Scan for the cell matching the given text and deliver its [X, Y] coordinate at center. 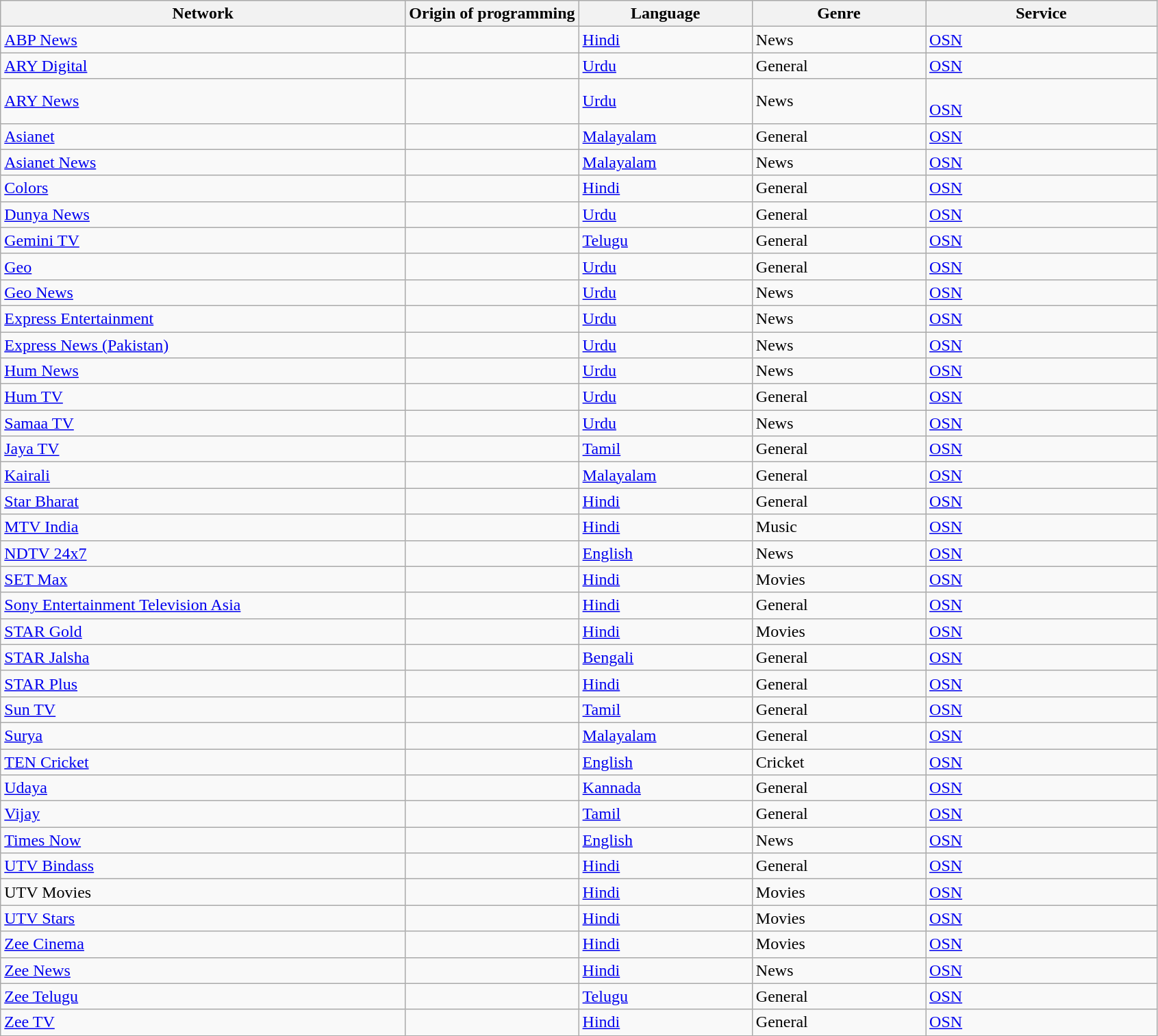
ARY News [203, 101]
Kannada [666, 788]
UTV Stars [203, 918]
Music [838, 527]
Express Entertainment [203, 318]
Surya [203, 735]
Times Now [203, 840]
Bengali [666, 657]
STAR Plus [203, 683]
NDTV 24x7 [203, 553]
Asianet News [203, 162]
Asianet [203, 136]
Network [203, 14]
Geo News [203, 292]
Zee Telugu [203, 996]
Samaa TV [203, 423]
TEN Cricket [203, 762]
ARY Digital [203, 66]
Star Bharat [203, 501]
Colors [203, 188]
Language [666, 14]
Geo [203, 266]
Zee Cinema [203, 944]
SET Max [203, 579]
Hum TV [203, 397]
Sony Entertainment Television Asia [203, 605]
Express News (Pakistan) [203, 344]
Jaya TV [203, 449]
Dunya News [203, 214]
Zee TV [203, 1022]
STAR Gold [203, 631]
MTV India [203, 527]
Sun TV [203, 709]
Service [1042, 14]
UTV Movies [203, 892]
Genre [838, 14]
Zee News [203, 970]
Udaya [203, 788]
Vijay [203, 814]
Gemini TV [203, 240]
Cricket [838, 762]
STAR Jalsha [203, 657]
Hum News [203, 371]
UTV Bindass [203, 866]
Origin of programming [492, 14]
Kairali [203, 475]
ABP News [203, 40]
